Search for the cell housing the specified text and yield its (x, y) center coordinate. 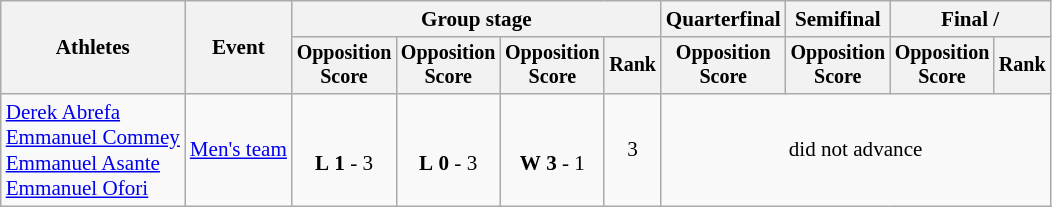
L 1 - 3 (344, 150)
3 (632, 150)
W 3 - 1 (552, 150)
Group stage (476, 18)
did not advance (856, 150)
Final / (970, 18)
Event (238, 48)
L 0 - 3 (448, 150)
Semifinal (838, 18)
Derek Abrefa Emmanuel Commey Emmanuel Asante Emmanuel Ofori (93, 150)
Quarterfinal (724, 18)
Athletes (93, 48)
Men's team (238, 150)
